Capture the cell that displays the provided text and extract its (X, Y) central coordinate. 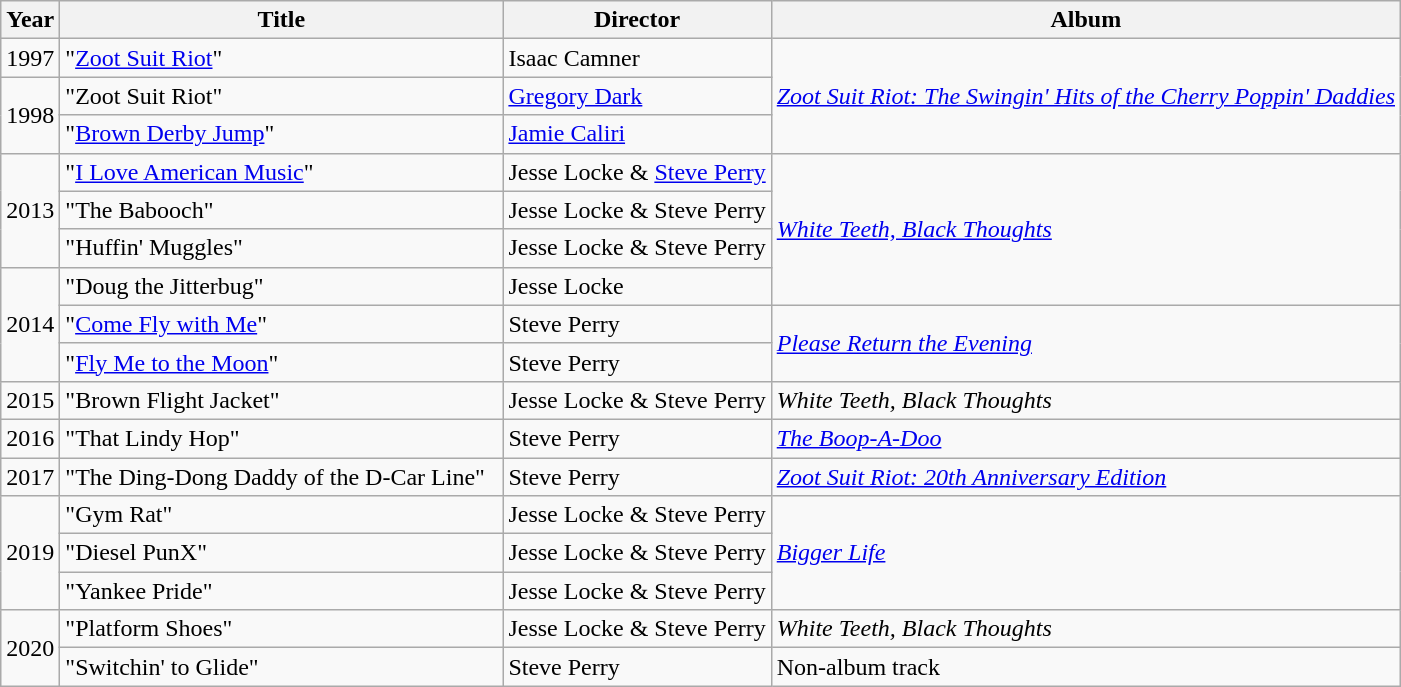
"Diesel PunX" (282, 553)
Year (30, 20)
2020 (30, 648)
Please Return the Evening (1086, 343)
"The Ding-Dong Daddy of the D-Car Line" (282, 477)
Title (282, 20)
Album (1086, 20)
"Switchin' to Glide" (282, 667)
"Yankee Pride" (282, 591)
"Fly Me to the Moon" (282, 362)
"Brown Derby Jump" (282, 134)
The Boop-A-Doo (1086, 438)
2017 (30, 477)
Jamie Caliri (637, 134)
Bigger Life (1086, 553)
2015 (30, 400)
Zoot Suit Riot: The Swingin' Hits of the Cherry Poppin' Daddies (1086, 96)
2016 (30, 438)
2014 (30, 324)
"The Babooch" (282, 210)
"Gym Rat" (282, 515)
"Platform Shoes" (282, 629)
1997 (30, 58)
Jesse Locke (637, 286)
Gregory Dark (637, 96)
2013 (30, 210)
"Doug the Jitterbug" (282, 286)
1998 (30, 115)
Isaac Camner (637, 58)
"I Love American Music" (282, 172)
Director (637, 20)
2019 (30, 553)
"Huffin' Muggles" (282, 248)
"Come Fly with Me" (282, 324)
"Brown Flight Jacket" (282, 400)
Zoot Suit Riot: 20th Anniversary Edition (1086, 477)
Non-album track (1086, 667)
"That Lindy Hop" (282, 438)
